Output the [x, y] coordinate of the center of the cell containing the given text.  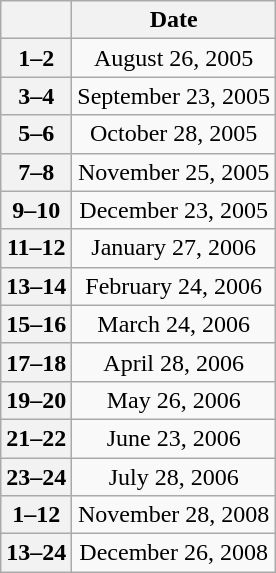
December 26, 2008 [174, 553]
17–18 [36, 362]
January 27, 2006 [174, 248]
July 28, 2006 [174, 477]
1–2 [36, 58]
April 28, 2006 [174, 362]
5–6 [36, 134]
November 28, 2008 [174, 515]
9–10 [36, 210]
23–24 [36, 477]
February 24, 2006 [174, 286]
3–4 [36, 96]
Date [174, 20]
May 26, 2006 [174, 400]
11–12 [36, 248]
October 28, 2005 [174, 134]
13–24 [36, 553]
August 26, 2005 [174, 58]
15–16 [36, 324]
November 25, 2005 [174, 172]
June 23, 2006 [174, 438]
1–12 [36, 515]
March 24, 2006 [174, 324]
September 23, 2005 [174, 96]
December 23, 2005 [174, 210]
21–22 [36, 438]
19–20 [36, 400]
13–14 [36, 286]
7–8 [36, 172]
